For the text-containing cell, return its midpoint in [x, y] coordinate format. 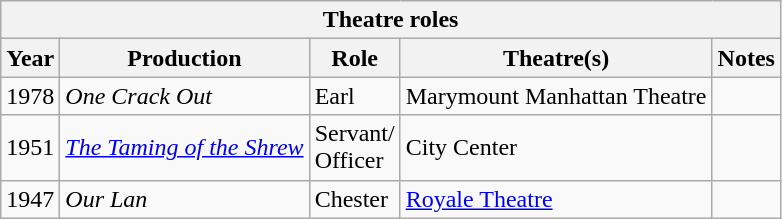
Our Lan [184, 199]
City Center [556, 148]
Year [30, 58]
One Crack Out [184, 96]
Royale Theatre [556, 199]
Theatre(s) [556, 58]
Theatre roles [391, 20]
1947 [30, 199]
Role [354, 58]
Marymount Manhattan Theatre [556, 96]
Servant/Officer [354, 148]
Production [184, 58]
Earl [354, 96]
1978 [30, 96]
Notes [746, 58]
1951 [30, 148]
Chester [354, 199]
The Taming of the Shrew [184, 148]
